Determine the (x, y) coordinate at the center of the cell enclosing the given text.  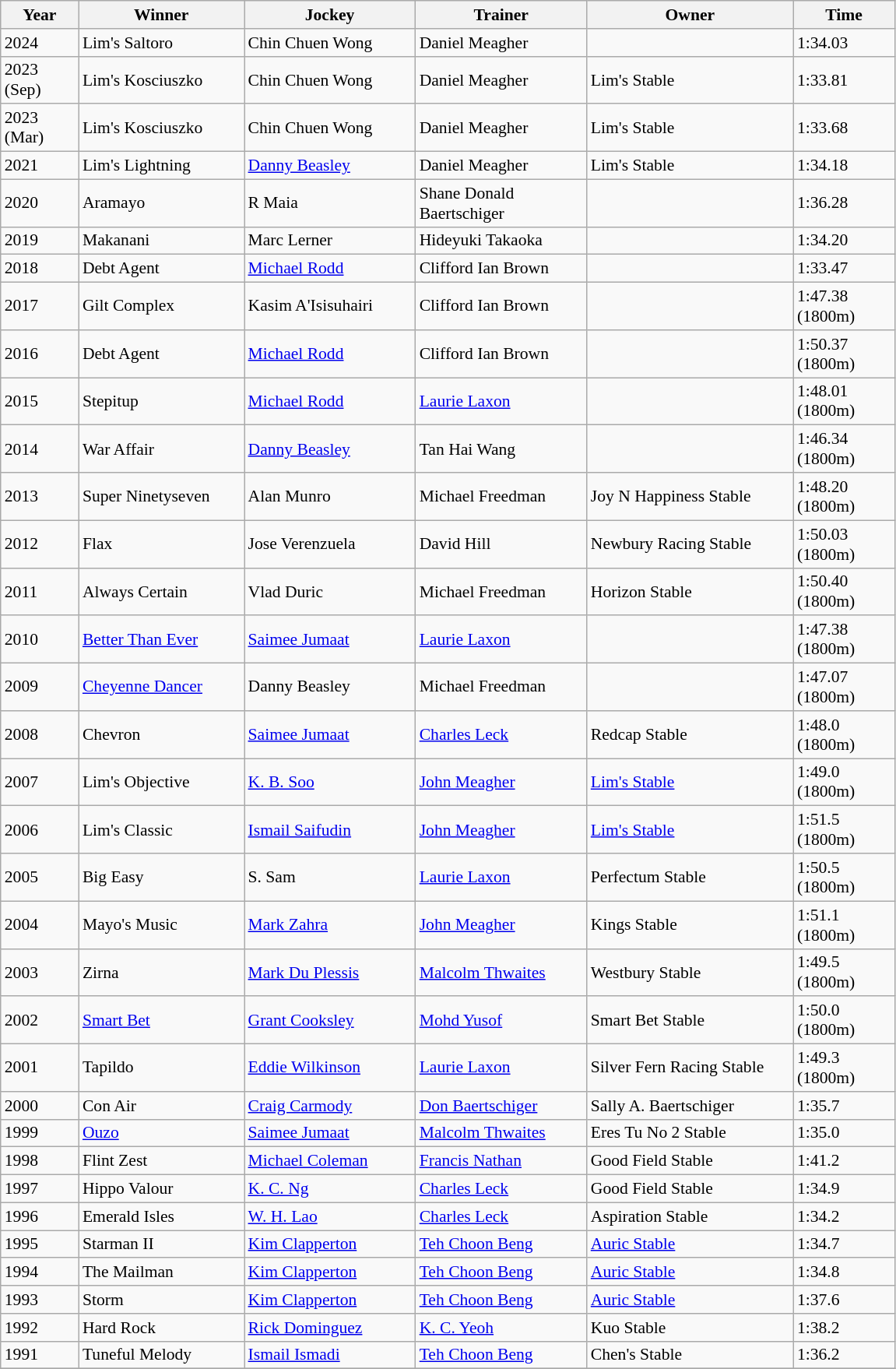
2014 (40, 449)
Hard Rock (162, 1328)
Winner (162, 15)
2013 (40, 497)
2004 (40, 925)
1994 (40, 1272)
Jockey (330, 15)
Owner (690, 15)
Smart Bet Stable (690, 1020)
1999 (40, 1133)
2001 (40, 1068)
Hippo Valour (162, 1189)
2016 (40, 354)
Flax (162, 544)
2018 (40, 269)
1:37.6 (844, 1300)
Ismail Saifudin (330, 830)
Mark Zahra (330, 925)
2008 (40, 735)
Lim's Lightning (162, 166)
2023 (Mar) (40, 128)
1996 (40, 1216)
Always Certain (162, 592)
Perfectum Stable (690, 877)
1:33.68 (844, 128)
2019 (40, 241)
Alan Munro (330, 497)
Trainer (501, 15)
1:36.28 (844, 202)
Shane Donald Baertschiger (501, 202)
Chen's Stable (690, 1355)
2009 (40, 687)
Grant Cooksley (330, 1020)
1:49.3 (1800m) (844, 1068)
Super Ninetyseven (162, 497)
1:34.18 (844, 166)
Lim's Objective (162, 782)
1:48.01 (1800m) (844, 402)
Craig Carmody (330, 1106)
2015 (40, 402)
1993 (40, 1300)
Eddie Wilkinson (330, 1068)
Flint Zest (162, 1161)
1:50.40 (1800m) (844, 592)
1:50.5 (1800m) (844, 877)
1:48.20 (1800m) (844, 497)
Chevron (162, 735)
2005 (40, 877)
Emerald Isles (162, 1216)
1:50.0 (1800m) (844, 1020)
2003 (40, 972)
Con Air (162, 1106)
2023 (Sep) (40, 79)
K. C. Ng (330, 1189)
1:36.2 (844, 1355)
Jose Verenzuela (330, 544)
Ouzo (162, 1133)
Better Than Ever (162, 640)
1:48.0 (1800m) (844, 735)
2017 (40, 307)
1:51.5 (1800m) (844, 830)
Joy N Happiness Stable (690, 497)
Mayo's Music (162, 925)
Cheyenne Dancer (162, 687)
1:41.2 (844, 1161)
Francis Nathan (501, 1161)
2000 (40, 1106)
1998 (40, 1161)
Aramayo (162, 202)
1:50.03 (1800m) (844, 544)
1:51.1 (1800m) (844, 925)
Eres Tu No 2 Stable (690, 1133)
Year (40, 15)
David Hill (501, 544)
S. Sam (330, 877)
1:38.2 (844, 1328)
Kasim A'Isisuhairi (330, 307)
Tuneful Melody (162, 1355)
Hideyuki Takaoka (501, 241)
Aspiration Stable (690, 1216)
2002 (40, 1020)
Marc Lerner (330, 241)
K. C. Yeoh (501, 1328)
1:47.07 (1800m) (844, 687)
1:33.47 (844, 269)
1:34.03 (844, 43)
2010 (40, 640)
Redcap Stable (690, 735)
2020 (40, 202)
Mohd Yusof (501, 1020)
Starman II (162, 1244)
Mark Du Plessis (330, 972)
Lim's Saltoro (162, 43)
R Maia (330, 202)
1997 (40, 1189)
Tan Hai Wang (501, 449)
2021 (40, 166)
Ismail Ismadi (330, 1355)
2024 (40, 43)
Time (844, 15)
Westbury Stable (690, 972)
2007 (40, 782)
1:34.2 (844, 1216)
2011 (40, 592)
Gilt Complex (162, 307)
Silver Fern Racing Stable (690, 1068)
1995 (40, 1244)
Big Easy (162, 877)
Kuo Stable (690, 1328)
Sally A. Baertschiger (690, 1106)
Smart Bet (162, 1020)
1:46.34 (1800m) (844, 449)
Makanani (162, 241)
Stepitup (162, 402)
Kings Stable (690, 925)
Rick Dominguez (330, 1328)
1992 (40, 1328)
1:34.9 (844, 1189)
2006 (40, 830)
Newbury Racing Stable (690, 544)
1:35.7 (844, 1106)
Vlad Duric (330, 592)
Tapildo (162, 1068)
1:34.7 (844, 1244)
1:49.0 (1800m) (844, 782)
1:34.20 (844, 241)
1:49.5 (1800m) (844, 972)
The Mailman (162, 1272)
War Affair (162, 449)
1:33.81 (844, 79)
Zirna (162, 972)
Michael Coleman (330, 1161)
Don Baertschiger (501, 1106)
1:34.8 (844, 1272)
1:50.37 (1800m) (844, 354)
Lim's Classic (162, 830)
1:35.0 (844, 1133)
K. B. Soo (330, 782)
Storm (162, 1300)
1991 (40, 1355)
Horizon Stable (690, 592)
2012 (40, 544)
W. H. Lao (330, 1216)
